Scan for the cell matching the given text and deliver its (x, y) coordinate at center. 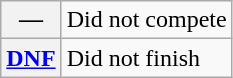
Did not finish (146, 58)
Did not compete (146, 20)
— (31, 20)
DNF (31, 58)
